Capture the cell that displays the provided text and extract its (x, y) central coordinate. 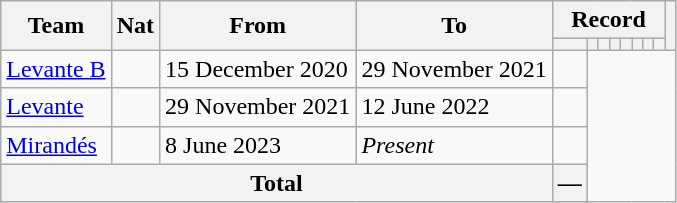
Levante B (56, 69)
Nat (135, 26)
Mirandés (56, 145)
From (258, 26)
8 June 2023 (258, 145)
Team (56, 26)
Levante (56, 107)
To (454, 26)
— (570, 183)
Present (454, 145)
12 June 2022 (454, 107)
15 December 2020 (258, 69)
Total (276, 183)
Record (608, 20)
